Scan for the cell matching the given text and deliver its [x, y] coordinate at center. 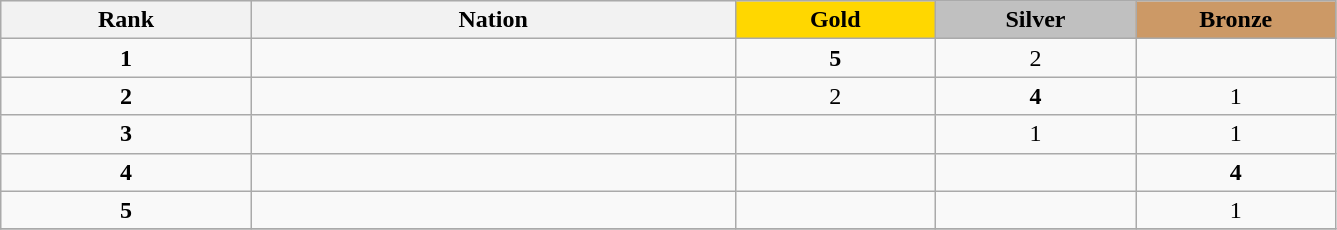
Bronze [1236, 20]
Rank [126, 20]
Gold [835, 20]
Nation [493, 20]
Silver [1035, 20]
3 [126, 134]
